Find where the given text appears and provide that cell's center as (x, y) coordinate. 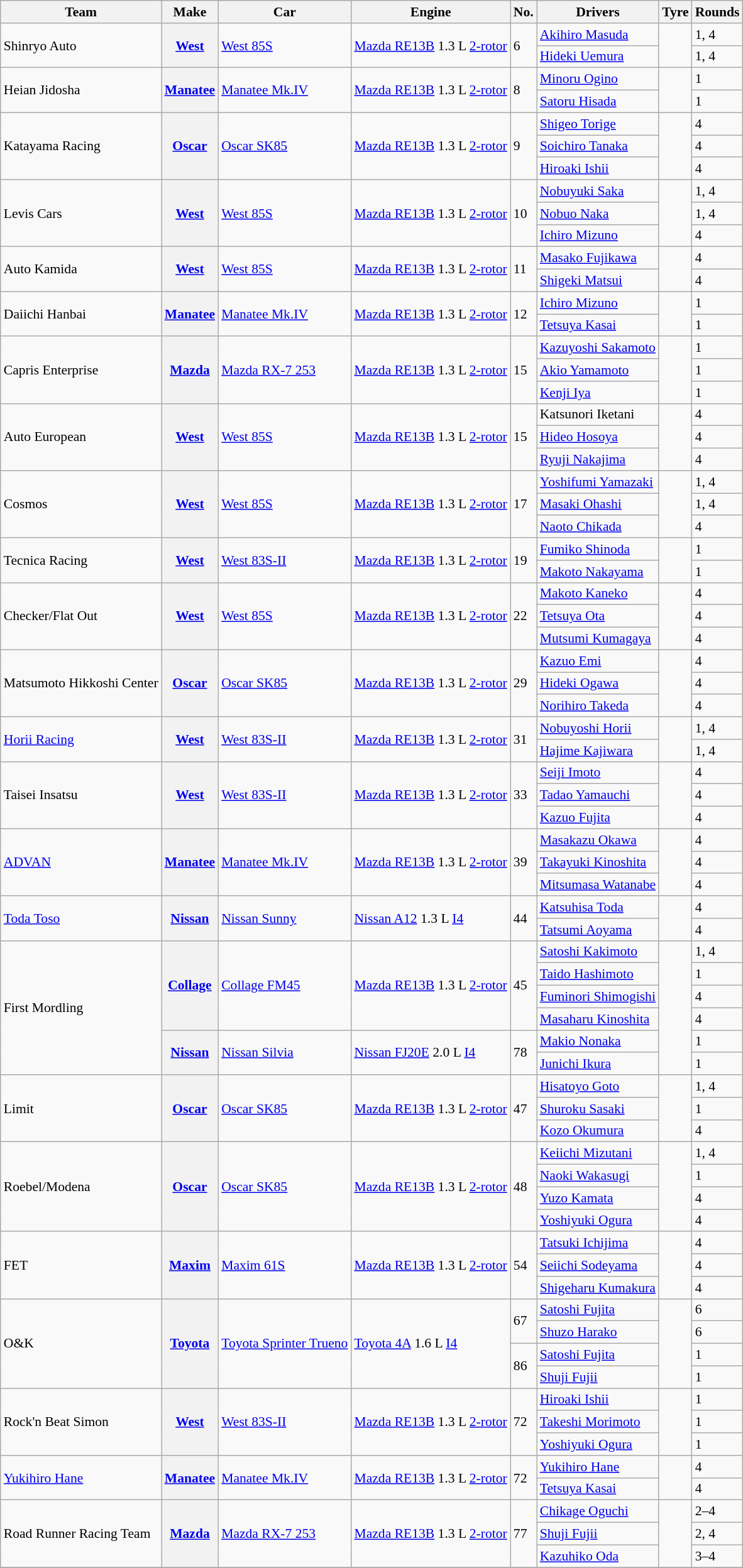
54 (524, 1265)
Takayuki Kinoshita (598, 863)
Nissan Sunny (284, 918)
Road Runner Racing Team (81, 1534)
Shigeharu Kumakura (598, 1288)
O&K (81, 1343)
Yoshifumi Yamazaki (598, 482)
Soichiro Tanaka (598, 146)
Kazuo Emi (598, 661)
Make (190, 12)
Drivers (598, 12)
Rock'n Beat Simon (81, 1422)
Makio Nonaka (598, 1042)
Seiichi Sodeyama (598, 1265)
Nobuyuki Saka (598, 191)
Engine (430, 12)
Shuzo Harako (598, 1332)
Naoki Wakasugi (598, 1176)
Tadao Yamauchi (598, 795)
Nobuyoshi Horii (598, 728)
Nissan FJ20E 2.0 L I4 (430, 1053)
Seiji Imoto (598, 773)
Tatsuki Ichijima (598, 1243)
Chikage Oguchi (598, 1511)
Katayama Racing (81, 146)
19 (524, 560)
Taisei Insatsu (81, 795)
Hisatoyo Goto (598, 1086)
47 (524, 1108)
Daiichi Hanbai (81, 314)
Capris Enterprise (81, 371)
Heian Jidosha (81, 90)
12 (524, 314)
77 (524, 1534)
Shinryo Auto (81, 45)
Makoto Nakayama (598, 572)
Mutsumi Kumagaya (598, 639)
Shigeki Matsui (598, 281)
29 (524, 683)
Levis Cars (81, 214)
Junichi Ikura (598, 1064)
Kenji Iya (598, 393)
Tecnica Racing (81, 560)
Collage FM45 (284, 985)
78 (524, 1053)
Cosmos (81, 504)
2–4 (718, 1511)
Car (284, 12)
Checker/Flat Out (81, 616)
Horii Racing (81, 739)
Roebel/Modena (81, 1187)
Fumiko Shinoda (598, 549)
Kazuhiko Oda (598, 1556)
Shigeo Torige (598, 124)
86 (524, 1366)
Toyota 4A 1.6 L I4 (430, 1343)
17 (524, 504)
FET (81, 1265)
Tetsuya Ota (598, 616)
First Mordling (81, 1008)
Yuzo Kamata (598, 1198)
Kazuyoshi Sakamoto (598, 348)
10 (524, 214)
Kozo Okumura (598, 1131)
8 (524, 90)
2, 4 (718, 1534)
Taido Hashimoto (598, 974)
Maxim 61S (284, 1265)
Katsuhisa Toda (598, 907)
Maxim (190, 1265)
Hideki Ogawa (598, 683)
Matsumoto Hikkoshi Center (81, 683)
No. (524, 12)
Hideki Uemura (598, 57)
Masaharu Kinoshita (598, 1019)
3–4 (718, 1556)
Limit (81, 1108)
Akio Yamamoto (598, 370)
45 (524, 985)
31 (524, 739)
Nobuo Naka (598, 214)
Masaki Ohashi (598, 504)
Toyota (190, 1343)
22 (524, 616)
Toda Toso (81, 918)
Norihiro Takeda (598, 706)
Nissan Silvia (284, 1053)
Satoshi Kakimoto (598, 952)
33 (524, 795)
Satoru Hisada (598, 102)
Masako Fujikawa (598, 258)
11 (524, 269)
Mitsumasa Watanabe (598, 885)
Rounds (718, 12)
Takeshi Morimoto (598, 1422)
Fuminori Shimogishi (598, 997)
Kazuo Fujita (598, 818)
ADVAN (81, 862)
Team (81, 12)
Makoto Kaneko (598, 594)
Tatsumi Aoyama (598, 930)
Hajime Kajiwara (598, 751)
Ryuji Nakajima (598, 460)
Collage (190, 985)
Minoru Ogino (598, 79)
Shuroku Sasaki (598, 1109)
Nissan A12 1.3 L I4 (430, 918)
44 (524, 918)
Hideo Hosoya (598, 437)
39 (524, 862)
Auto European (81, 437)
Tyre (675, 12)
Toyota Sprinter Trueno (284, 1343)
48 (524, 1187)
Naoto Chikada (598, 527)
Akihiro Masuda (598, 35)
67 (524, 1320)
Masakazu Okawa (598, 840)
9 (524, 146)
Keiichi Mizutani (598, 1153)
Katsunori Iketani (598, 415)
Auto Kamida (81, 269)
